Locate the cell with the specified text and output its [X, Y] center coordinate. 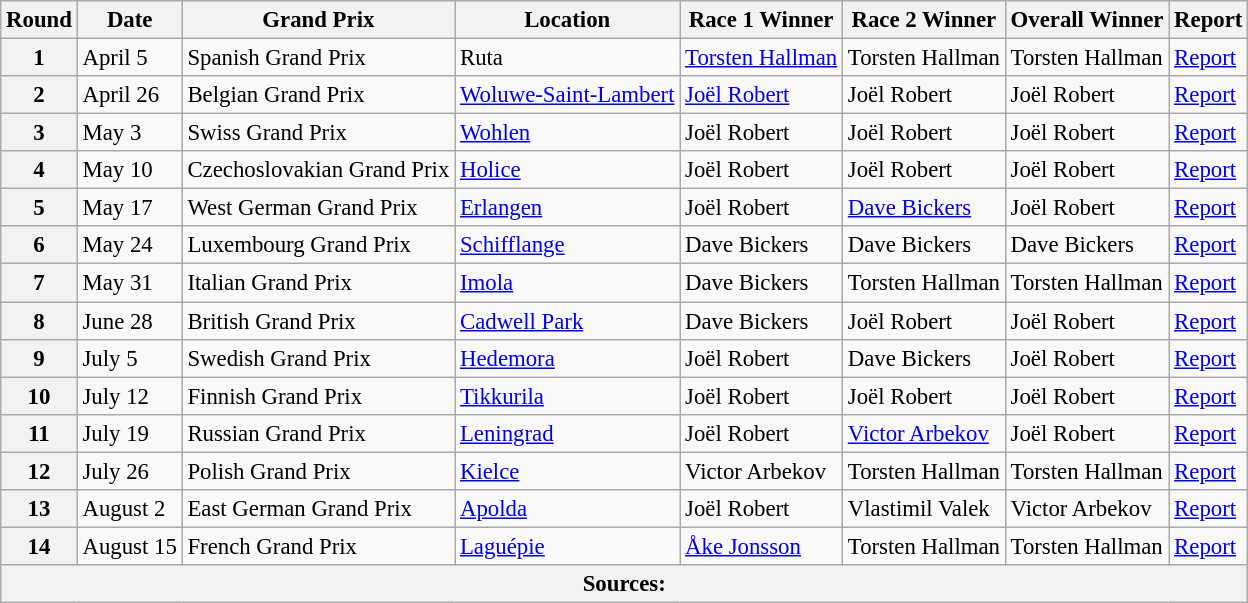
Round [39, 20]
Location [568, 20]
Polish Grand Prix [318, 471]
May 17 [130, 208]
Belgian Grand Prix [318, 95]
French Grand Prix [318, 546]
Luxembourg Grand Prix [318, 245]
Russian Grand Prix [318, 433]
Vlastimil Valek [924, 509]
Date [130, 20]
2 [39, 95]
West German Grand Prix [318, 208]
Sources: [624, 584]
Overall Winner [1087, 20]
Ruta [568, 58]
May 31 [130, 283]
Leningrad [568, 433]
Tikkurila [568, 396]
May 10 [130, 170]
9 [39, 358]
Holice [568, 170]
May 3 [130, 133]
8 [39, 321]
Erlangen [568, 208]
12 [39, 471]
Grand Prix [318, 20]
July 12 [130, 396]
East German Grand Prix [318, 509]
11 [39, 433]
Finnish Grand Prix [318, 396]
July 19 [130, 433]
Wohlen [568, 133]
6 [39, 245]
13 [39, 509]
7 [39, 283]
1 [39, 58]
Schifflange [568, 245]
April 5 [130, 58]
July 5 [130, 358]
Cadwell Park [568, 321]
British Grand Prix [318, 321]
Race 2 Winner [924, 20]
14 [39, 546]
Kielce [568, 471]
Woluwe-Saint-Lambert [568, 95]
Czechoslovakian Grand Prix [318, 170]
10 [39, 396]
August 2 [130, 509]
Italian Grand Prix [318, 283]
Swedish Grand Prix [318, 358]
4 [39, 170]
Laguépie [568, 546]
June 28 [130, 321]
5 [39, 208]
Spanish Grand Prix [318, 58]
3 [39, 133]
April 26 [130, 95]
Apolda [568, 509]
Swiss Grand Prix [318, 133]
Imola [568, 283]
Åke Jonsson [762, 546]
Hedemora [568, 358]
July 26 [130, 471]
May 24 [130, 245]
Race 1 Winner [762, 20]
August 15 [130, 546]
